Extract the [X, Y] coordinate from the center of the cell holding the provided text.  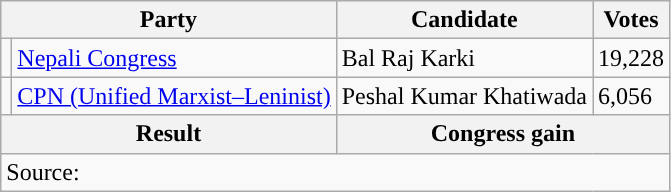
Candidate [464, 20]
Bal Raj Karki [464, 58]
Votes [632, 20]
Result [168, 134]
Congress gain [502, 134]
Nepali Congress [174, 58]
Peshal Kumar Khatiwada [464, 96]
Party [168, 20]
6,056 [632, 96]
CPN (Unified Marxist–Leninist) [174, 96]
Source: [336, 172]
19,228 [632, 58]
